Provide the (X, Y) coordinate of the cell's center where the given text is located.  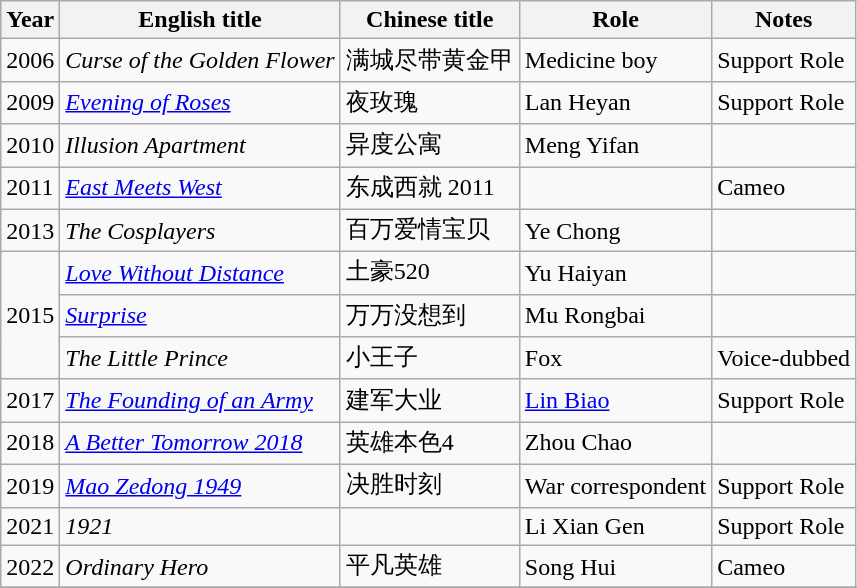
Li Xian Gen (615, 526)
异度公寓 (430, 146)
A Better Tomorrow 2018 (200, 444)
2017 (30, 400)
The Founding of an Army (200, 400)
2006 (30, 60)
东成西就 2011 (430, 188)
2019 (30, 486)
英雄本色4 (430, 444)
The Cosplayers (200, 230)
Ye Chong (615, 230)
2018 (30, 444)
百万爱情宝贝 (430, 230)
2010 (30, 146)
夜玫瑰 (430, 102)
平凡英雄 (430, 566)
Year (30, 20)
Ordinary Hero (200, 566)
Notes (784, 20)
万万没想到 (430, 316)
Surprise (200, 316)
2021 (30, 526)
War correspondent (615, 486)
Lan Heyan (615, 102)
2015 (30, 316)
1921 (200, 526)
Voice-dubbed (784, 358)
Medicine boy (615, 60)
Role (615, 20)
小王子 (430, 358)
East Meets West (200, 188)
Zhou Chao (615, 444)
The Little Prince (200, 358)
Meng Yifan (615, 146)
Fox (615, 358)
Curse of the Golden Flower (200, 60)
Mu Rongbai (615, 316)
Song Hui (615, 566)
决胜时刻 (430, 486)
土豪520 (430, 274)
Illusion Apartment (200, 146)
2011 (30, 188)
建军大业 (430, 400)
Chinese title (430, 20)
Yu Haiyan (615, 274)
2013 (30, 230)
Mao Zedong 1949 (200, 486)
Lin Biao (615, 400)
Love Without Distance (200, 274)
满城尽带黄金甲 (430, 60)
2022 (30, 566)
English title (200, 20)
2009 (30, 102)
Evening of Roses (200, 102)
